Find where the given text appears and provide that cell's center as (X, Y) coordinate. 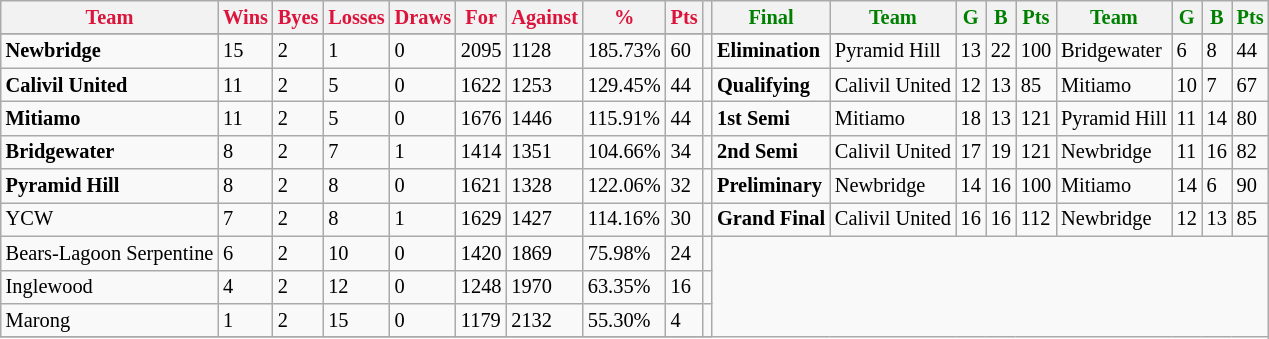
1427 (544, 219)
Losses (356, 17)
55.30% (624, 320)
For (481, 17)
30 (684, 219)
19 (1001, 152)
1328 (544, 186)
80 (1250, 118)
82 (1250, 152)
1351 (544, 152)
Against (544, 17)
Marong (110, 320)
185.73% (624, 51)
1st Semi (771, 118)
Wins (246, 17)
32 (684, 186)
1179 (481, 320)
63.35% (624, 287)
2095 (481, 51)
115.91% (624, 118)
Qualifying (771, 85)
1629 (481, 219)
67 (1250, 85)
1414 (481, 152)
2nd Semi (771, 152)
Inglewood (110, 287)
129.45% (624, 85)
1253 (544, 85)
112 (1036, 219)
17 (971, 152)
24 (684, 253)
90 (1250, 186)
% (624, 17)
18 (971, 118)
75.98% (624, 253)
Grand Final (771, 219)
1869 (544, 253)
1676 (481, 118)
104.66% (624, 152)
1248 (481, 287)
YCW (110, 219)
Elimination (771, 51)
1622 (481, 85)
34 (684, 152)
Bears-Lagoon Serpentine (110, 253)
1446 (544, 118)
Final (771, 17)
Draws (423, 17)
2132 (544, 320)
60 (684, 51)
114.16% (624, 219)
1128 (544, 51)
22 (1001, 51)
1970 (544, 287)
1420 (481, 253)
122.06% (624, 186)
Preliminary (771, 186)
1621 (481, 186)
Byes (298, 17)
